Return (X, Y) of the center of cell containing provided text 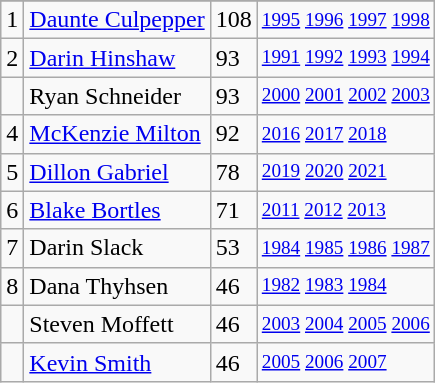
2005 2006 2007 (346, 362)
2016 2017 2018 (346, 134)
8 (12, 286)
Steven Moffett (117, 324)
1 (12, 20)
92 (234, 134)
Blake Bortles (117, 210)
53 (234, 248)
2011 2012 2013 (346, 210)
Darin Slack (117, 248)
Kevin Smith (117, 362)
71 (234, 210)
1984 1985 1986 1987 (346, 248)
Ryan Schneider (117, 96)
1991 1992 1993 1994 (346, 58)
McKenzie Milton (117, 134)
Daunte Culpepper (117, 20)
5 (12, 172)
2 (12, 58)
4 (12, 134)
7 (12, 248)
2019 2020 2021 (346, 172)
2003 2004 2005 2006 (346, 324)
78 (234, 172)
1982 1983 1984 (346, 286)
1995 1996 1997 1998 (346, 20)
2000 2001 2002 2003 (346, 96)
6 (12, 210)
Darin Hinshaw (117, 58)
108 (234, 20)
Dana Thyhsen (117, 286)
Dillon Gabriel (117, 172)
